Locate the cell with the specified text and output its (x, y) center coordinate. 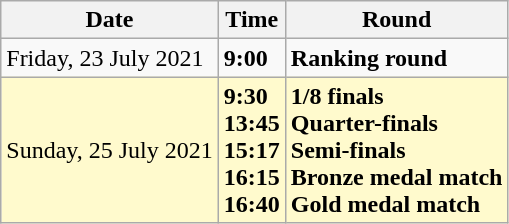
Round (396, 20)
1/8 finalsQuarter-finalsSemi-finalsBronze medal matchGold medal match (396, 150)
Sunday, 25 July 2021 (110, 150)
Friday, 23 July 2021 (110, 58)
Date (110, 20)
Time (252, 20)
9:3013:4515:1716:1516:40 (252, 150)
9:00 (252, 58)
Ranking round (396, 58)
